Extract the [X, Y] coordinate from the center of the cell holding the provided text.  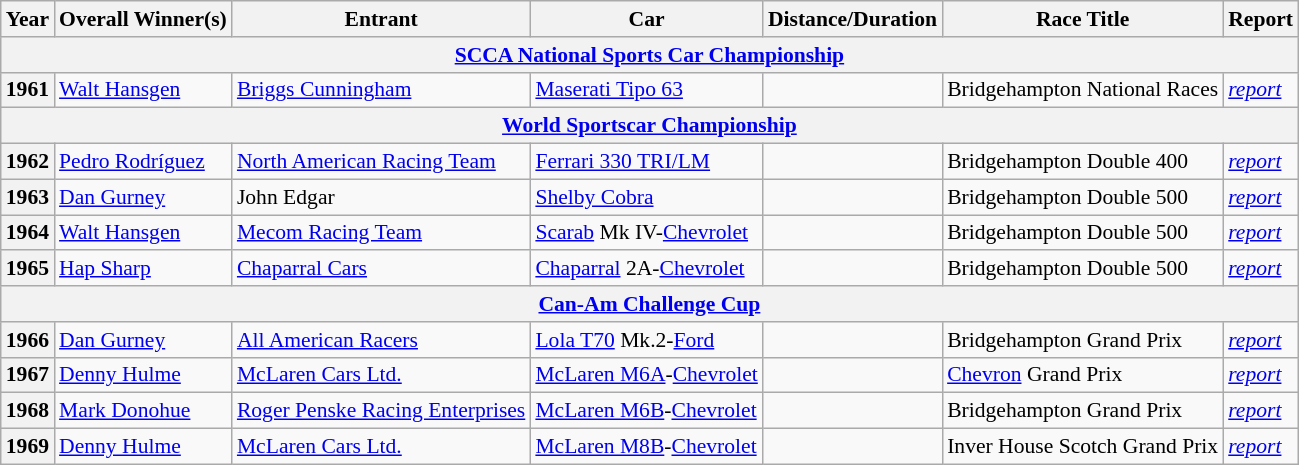
Distance/Duration [852, 19]
All American Racers [381, 340]
Chaparral 2A-Chevrolet [646, 269]
1961 [28, 90]
Roger Penske Racing Enterprises [381, 411]
Pedro Rodríguez [143, 162]
Shelby Cobra [646, 197]
1962 [28, 162]
Bridgehampton National Races [1082, 90]
SCCA National Sports Car Championship [650, 55]
Lola T70 Mk.2-Ford [646, 340]
1963 [28, 197]
Report [1260, 19]
Mecom Racing Team [381, 233]
Chevron Grand Prix [1082, 375]
Bridgehampton Double 400 [1082, 162]
North American Racing Team [381, 162]
Year [28, 19]
Entrant [381, 19]
Car [646, 19]
Briggs Cunningham [381, 90]
Chaparral Cars [381, 269]
McLaren M8B-Chevrolet [646, 447]
Inver House Scotch Grand Prix [1082, 447]
Scarab Mk IV-Chevrolet [646, 233]
Overall Winner(s) [143, 19]
1968 [28, 411]
Race Title [1082, 19]
Can-Am Challenge Cup [650, 304]
1967 [28, 375]
Maserati Tipo 63 [646, 90]
McLaren M6A-Chevrolet [646, 375]
McLaren M6B-Chevrolet [646, 411]
John Edgar [381, 197]
1969 [28, 447]
1965 [28, 269]
Ferrari 330 TRI/LM [646, 162]
1964 [28, 233]
1966 [28, 340]
Hap Sharp [143, 269]
World Sportscar Championship [650, 126]
Mark Donohue [143, 411]
